Pinpoint the cell where the given text exists, returning its [X, Y] midpoint coordinate. 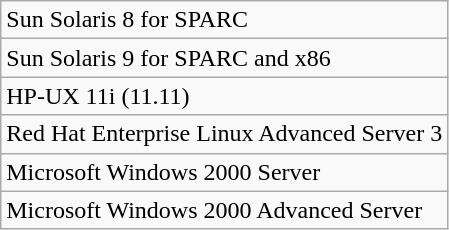
Microsoft Windows 2000 Server [224, 172]
Microsoft Windows 2000 Advanced Server [224, 210]
HP-UX 11i (11.11) [224, 96]
Sun Solaris 8 for SPARC [224, 20]
Red Hat Enterprise Linux Advanced Server 3 [224, 134]
Sun Solaris 9 for SPARC and x86 [224, 58]
